Find where the given text appears and provide that cell's center as (X, Y) coordinate. 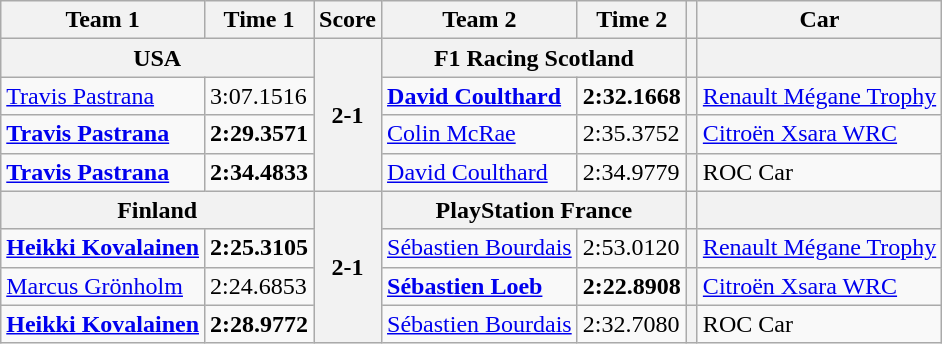
Colin McRae (480, 134)
Score (348, 20)
Team 2 (480, 20)
2:35.3752 (632, 134)
Team 1 (103, 20)
USA (158, 58)
2:29.3571 (260, 134)
3:07.1516 (260, 96)
2:32.7080 (632, 324)
PlayStation France (534, 210)
Marcus Grönholm (103, 286)
2:24.6853 (260, 286)
Car (819, 20)
Sébastien Loeb (480, 286)
2:25.3105 (260, 248)
2:28.9772 (260, 324)
2:53.0120 (632, 248)
2:34.9779 (632, 172)
Time 1 (260, 20)
2:22.8908 (632, 286)
Finland (158, 210)
2:32.1668 (632, 96)
F1 Racing Scotland (534, 58)
Time 2 (632, 20)
2:34.4833 (260, 172)
